From the cell containing the given text, extract its center point as [X, Y] coordinate. 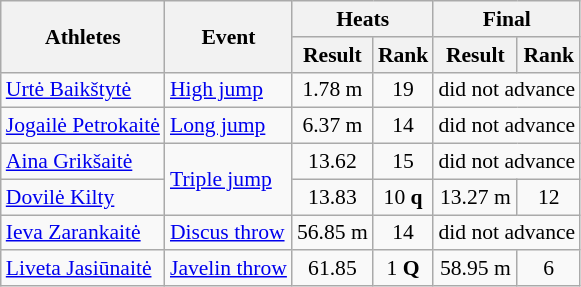
56.85 m [332, 233]
High jump [228, 90]
Jogailė Petrokaitė [83, 126]
61.85 [332, 269]
19 [404, 90]
1.78 m [332, 90]
13.62 [332, 162]
Urtė Baikštytė [83, 90]
Aina Grikšaitė [83, 162]
6 [548, 269]
Discus throw [228, 233]
Dovilė Kilty [83, 197]
Heats [362, 19]
13.27 m [475, 197]
Triple jump [228, 180]
Javelin throw [228, 269]
6.37 m [332, 126]
Ieva Zarankaitė [83, 233]
10 q [404, 197]
Event [228, 36]
58.95 m [475, 269]
Liveta Jasiūnaitė [83, 269]
Long jump [228, 126]
12 [548, 197]
13.83 [332, 197]
Athletes [83, 36]
Final [506, 19]
1 Q [404, 269]
15 [404, 162]
